Search for the cell housing the specified text and yield its (x, y) center coordinate. 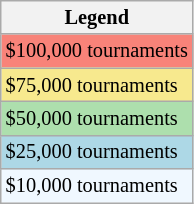
$25,000 tournaments (97, 152)
$75,000 tournaments (97, 85)
$50,000 tournaments (97, 118)
$100,000 tournaments (97, 51)
$10,000 tournaments (97, 186)
Legend (97, 17)
